Detect which cell encompasses the target text, then output its [X, Y] center coordinate. 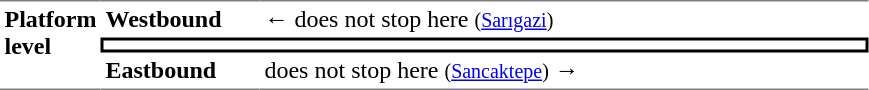
← does not stop here (Sarıgazi) [564, 19]
Eastbound [180, 71]
Westbound [180, 19]
does not stop here (Sancaktepe) → [564, 71]
Platform level [50, 45]
